Return the [X, Y] coordinate for the center point of the cell that contains the specified text.  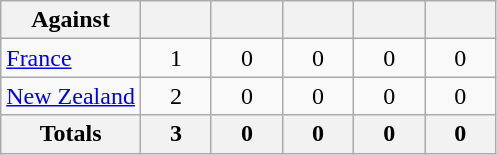
France [71, 58]
3 [176, 134]
Totals [71, 134]
Against [71, 20]
2 [176, 96]
1 [176, 58]
New Zealand [71, 96]
